Return the [x, y] coordinate for the center point of the cell that contains the specified text.  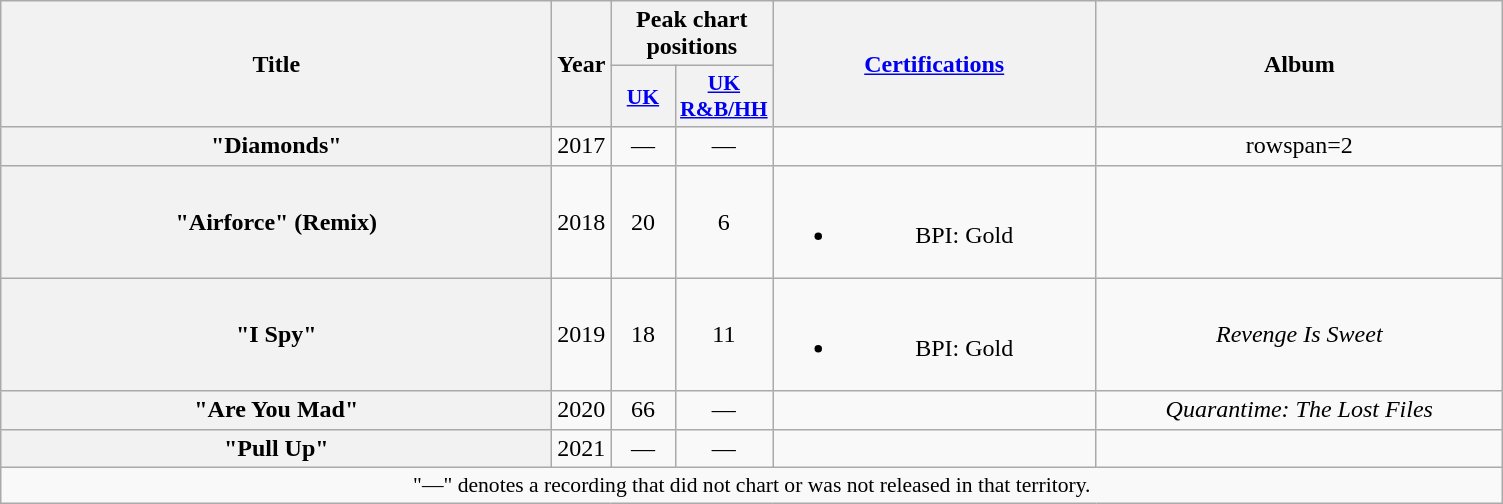
"Are You Mad" [276, 410]
"Pull Up" [276, 448]
"Airforce" (Remix) [276, 222]
UKR&B/HH [724, 96]
Peak chart positions [692, 34]
Revenge Is Sweet [1300, 334]
Year [582, 64]
"I Spy" [276, 334]
Album [1300, 64]
20 [643, 222]
Title [276, 64]
UK [643, 96]
66 [643, 410]
rowspan=2 [1300, 146]
2019 [582, 334]
18 [643, 334]
11 [724, 334]
"Diamonds" [276, 146]
2017 [582, 146]
Certifications [934, 64]
2018 [582, 222]
Quarantime: The Lost Files [1300, 410]
2021 [582, 448]
6 [724, 222]
"—" denotes a recording that did not chart or was not released in that territory. [752, 485]
2020 [582, 410]
